Provide the [x, y] coordinate of the cell's center where the given text is located.  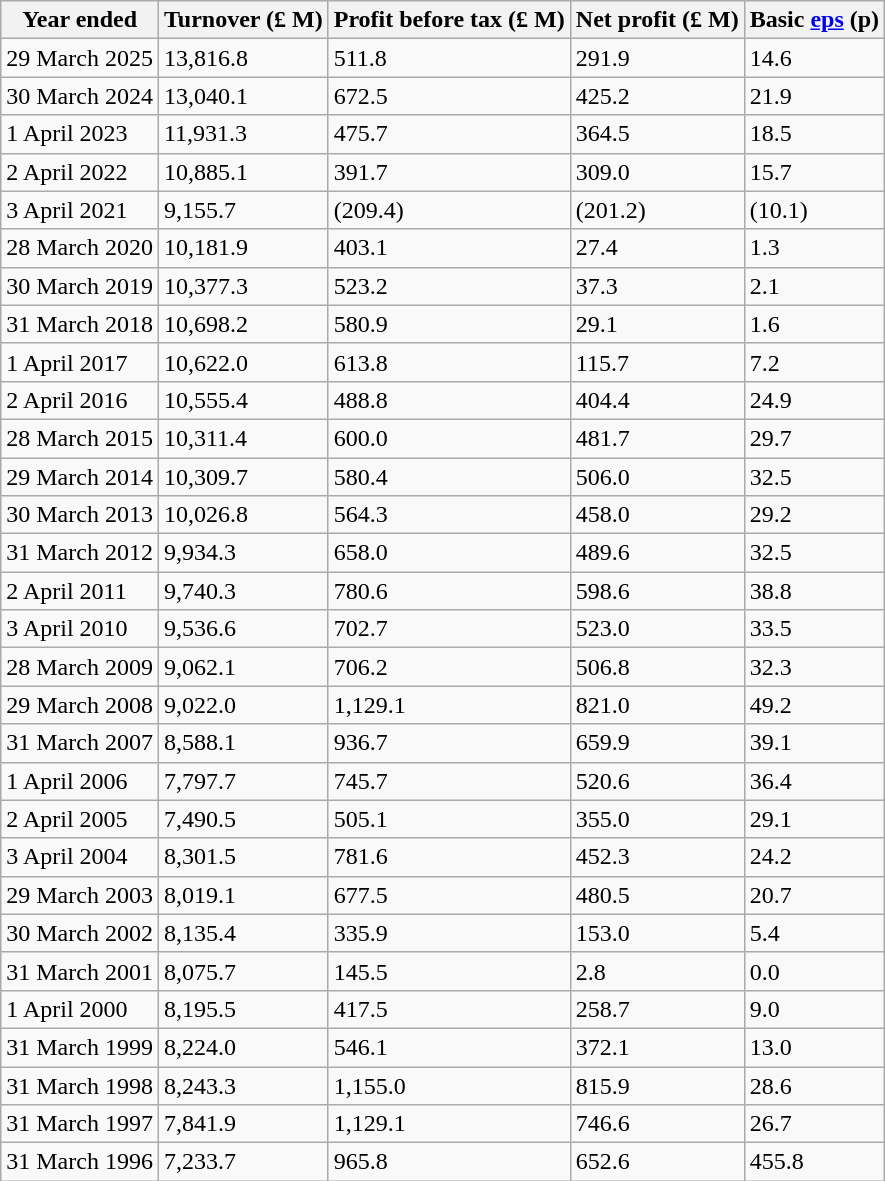
14.6 [814, 58]
335.9 [449, 933]
781.6 [449, 857]
1 April 2023 [80, 134]
9,536.6 [243, 629]
659.9 [657, 743]
821.0 [657, 705]
8,588.1 [243, 743]
5.4 [814, 933]
2 April 2022 [80, 172]
31 March 1998 [80, 1085]
Basic eps (p) [814, 20]
Profit before tax (£ M) [449, 20]
355.0 [657, 819]
8,135.4 [243, 933]
29 March 2014 [80, 477]
30 March 2002 [80, 933]
32.3 [814, 667]
258.7 [657, 1009]
8,019.1 [243, 895]
1 April 2017 [80, 362]
10,311.4 [243, 438]
31 March 1999 [80, 1047]
Turnover (£ M) [243, 20]
455.8 [814, 1162]
29 March 2008 [80, 705]
10,377.3 [243, 286]
652.6 [657, 1162]
613.8 [449, 362]
28.6 [814, 1085]
9,934.3 [243, 553]
7,233.7 [243, 1162]
24.2 [814, 857]
9,022.0 [243, 705]
488.8 [449, 400]
29.2 [814, 515]
2.8 [657, 971]
31 March 2001 [80, 971]
9,155.7 [243, 210]
309.0 [657, 172]
7,490.5 [243, 819]
520.6 [657, 781]
Net profit (£ M) [657, 20]
36.4 [814, 781]
523.0 [657, 629]
475.7 [449, 134]
403.1 [449, 248]
10,026.8 [243, 515]
677.5 [449, 895]
1 April 2006 [80, 781]
780.6 [449, 591]
13.0 [814, 1047]
10,181.9 [243, 248]
2 April 2016 [80, 400]
10,622.0 [243, 362]
18.5 [814, 134]
30 March 2024 [80, 96]
28 March 2015 [80, 438]
452.3 [657, 857]
8,243.3 [243, 1085]
505.1 [449, 819]
9,062.1 [243, 667]
28 March 2009 [80, 667]
24.9 [814, 400]
Year ended [80, 20]
706.2 [449, 667]
564.3 [449, 515]
11,931.3 [243, 134]
1.6 [814, 324]
506.0 [657, 477]
(209.4) [449, 210]
8,224.0 [243, 1047]
965.8 [449, 1162]
29 March 2003 [80, 895]
7,841.9 [243, 1124]
9.0 [814, 1009]
404.4 [657, 400]
31 March 2018 [80, 324]
523.2 [449, 286]
3 April 2021 [80, 210]
29.7 [814, 438]
936.7 [449, 743]
21.9 [814, 96]
2 April 2005 [80, 819]
1.3 [814, 248]
31 March 1997 [80, 1124]
28 March 2020 [80, 248]
38.8 [814, 591]
511.8 [449, 58]
1,155.0 [449, 1085]
600.0 [449, 438]
391.7 [449, 172]
658.0 [449, 553]
7,797.7 [243, 781]
30 March 2013 [80, 515]
2 April 2011 [80, 591]
10,698.2 [243, 324]
30 March 2019 [80, 286]
33.5 [814, 629]
31 March 1996 [80, 1162]
480.5 [657, 895]
(201.2) [657, 210]
546.1 [449, 1047]
8,195.5 [243, 1009]
672.5 [449, 96]
115.7 [657, 362]
10,555.4 [243, 400]
39.1 [814, 743]
31 March 2012 [80, 553]
458.0 [657, 515]
745.7 [449, 781]
145.5 [449, 971]
37.3 [657, 286]
481.7 [657, 438]
2.1 [814, 286]
702.7 [449, 629]
815.9 [657, 1085]
372.1 [657, 1047]
15.7 [814, 172]
364.5 [657, 134]
3 April 2004 [80, 857]
417.5 [449, 1009]
580.9 [449, 324]
13,040.1 [243, 96]
153.0 [657, 933]
746.6 [657, 1124]
(10.1) [814, 210]
31 March 2007 [80, 743]
27.4 [657, 248]
598.6 [657, 591]
29 March 2025 [80, 58]
8,301.5 [243, 857]
0.0 [814, 971]
10,885.1 [243, 172]
10,309.7 [243, 477]
580.4 [449, 477]
425.2 [657, 96]
49.2 [814, 705]
489.6 [657, 553]
9,740.3 [243, 591]
291.9 [657, 58]
20.7 [814, 895]
3 April 2010 [80, 629]
13,816.8 [243, 58]
506.8 [657, 667]
1 April 2000 [80, 1009]
7.2 [814, 362]
8,075.7 [243, 971]
26.7 [814, 1124]
